Extract the (X, Y) coordinate from the center of the cell holding the provided text.  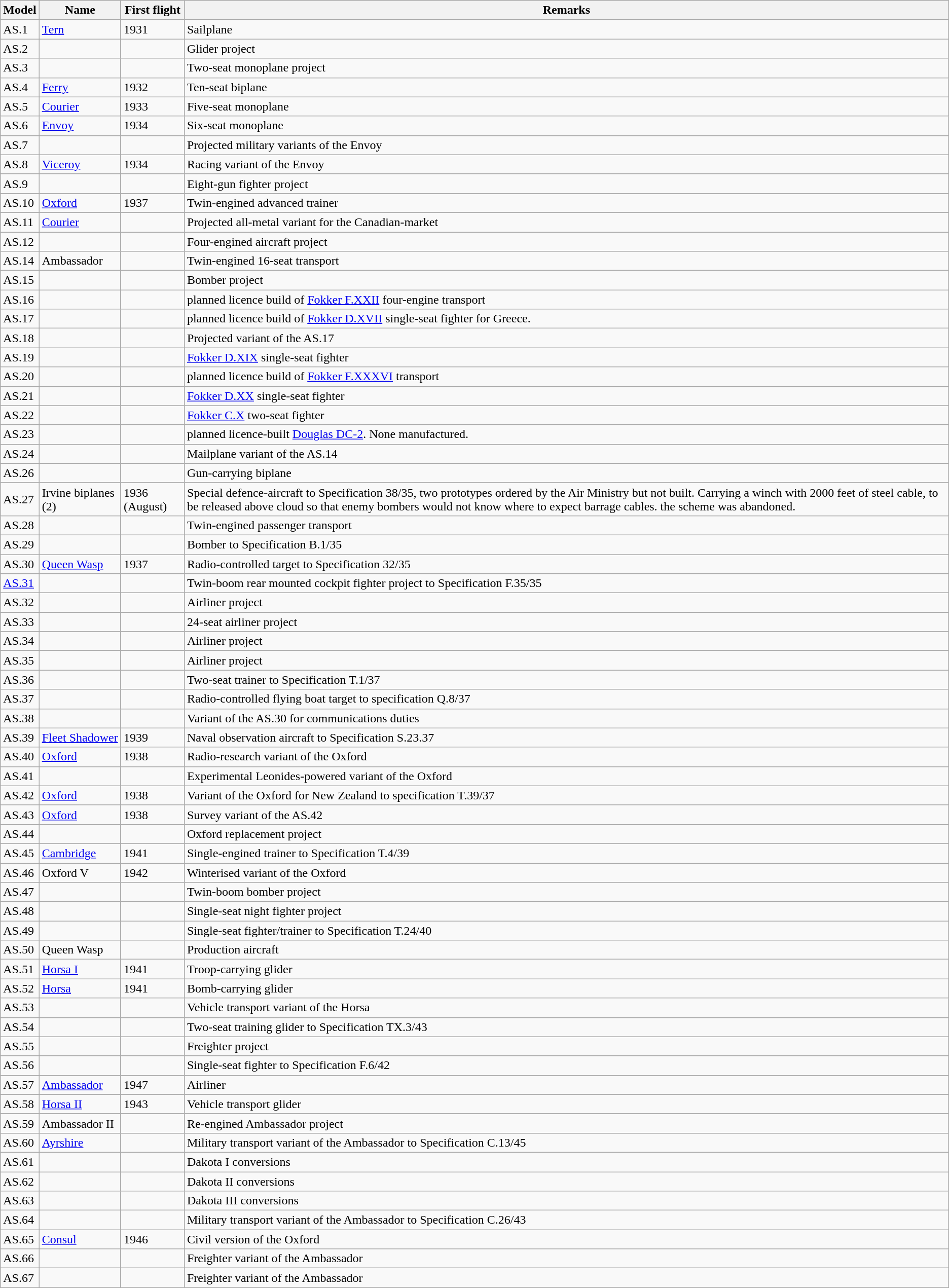
Freighter project (566, 1046)
Eight-gun fighter project (566, 183)
AS.24 (20, 454)
AS.30 (20, 564)
AS.43 (20, 815)
Ambassador II (80, 1123)
planned licence build of Fokker D.XVII single-seat fighter for Greece. (566, 319)
AS.20 (20, 377)
Sailplane (566, 29)
Fokker C.X two-seat fighter (566, 415)
Dakota I conversions (566, 1162)
Experimental Leonides-powered variant of the Oxford (566, 776)
AS.41 (20, 776)
AS.48 (20, 911)
Oxford V (80, 872)
Horsa II (80, 1104)
AS.19 (20, 357)
Dakota III conversions (566, 1201)
AS.8 (20, 164)
AS.34 (20, 641)
Twin-engined passenger transport (566, 525)
AS.57 (20, 1085)
AS.51 (20, 969)
Civil version of the Oxford (566, 1239)
AS.44 (20, 834)
1931 (152, 29)
AS.64 (20, 1220)
AS.53 (20, 1008)
AS.59 (20, 1123)
AS.61 (20, 1162)
AS.52 (20, 988)
AS.63 (20, 1201)
AS.16 (20, 300)
Tern (80, 29)
Irvine biplanes (2) (80, 499)
1939 (152, 738)
Fokker D.XIX single-seat fighter (566, 357)
AS.40 (20, 757)
AS.36 (20, 680)
AS.12 (20, 242)
AS.28 (20, 525)
Twin-engined advanced trainer (566, 203)
Radio-research variant of the Oxford (566, 757)
First flight (152, 10)
Bomber project (566, 280)
planned licence build of Fokker F.XXXVI transport (566, 377)
AS.32 (20, 603)
Gun-carrying biplane (566, 473)
AS.4 (20, 87)
Two-seat trainer to Specification T.1/37 (566, 680)
AS.35 (20, 660)
AS.49 (20, 931)
Dakota II conversions (566, 1182)
AS.14 (20, 261)
Vehicle transport glider (566, 1104)
1936 (August) (152, 499)
Bomb-carrying glider (566, 988)
Ten-seat biplane (566, 87)
Winterised variant of the Oxford (566, 872)
Twin-boom bomber project (566, 892)
AS.31 (20, 583)
Ferry (80, 87)
AS.38 (20, 718)
AS.18 (20, 338)
AS.62 (20, 1182)
1943 (152, 1104)
AS.23 (20, 434)
AS.11 (20, 222)
Viceroy (80, 164)
AS.29 (20, 544)
Glider project (566, 49)
Envoy (80, 126)
Twin-boom rear mounted cockpit fighter project to Specification F.35/35 (566, 583)
Horsa I (80, 969)
AS.54 (20, 1027)
1942 (152, 872)
Variant of the Oxford for New Zealand to specification T.39/37 (566, 795)
Name (80, 10)
1933 (152, 106)
AS.6 (20, 126)
AS.27 (20, 499)
Airliner (566, 1085)
Racing variant of the Envoy (566, 164)
AS.39 (20, 738)
1932 (152, 87)
Ayrshire (80, 1143)
AS.33 (20, 622)
Five-seat monoplane (566, 106)
1947 (152, 1085)
AS.50 (20, 950)
AS.1 (20, 29)
1946 (152, 1239)
Fleet Shadower (80, 738)
AS.26 (20, 473)
Cambridge (80, 853)
AS.15 (20, 280)
Projected variant of the AS.17 (566, 338)
AS.9 (20, 183)
AS.42 (20, 795)
planned licence build of Fokker F.XXII four-engine transport (566, 300)
Production aircraft (566, 950)
Single-seat fighter/trainer to Specification T.24/40 (566, 931)
Radio-controlled flying boat target to specification Q.8/37 (566, 699)
Remarks (566, 10)
Single-seat fighter to Specification F.6/42 (566, 1065)
AS.10 (20, 203)
AS.22 (20, 415)
AS.65 (20, 1239)
Military transport variant of the Ambassador to Specification C.13/45 (566, 1143)
Radio-controlled target to Specification 32/35 (566, 564)
AS.3 (20, 68)
AS.46 (20, 872)
Model (20, 10)
Survey variant of the AS.42 (566, 815)
Oxford replacement project (566, 834)
Military transport variant of the Ambassador to Specification C.26/43 (566, 1220)
Four-engined aircraft project (566, 242)
AS.17 (20, 319)
Variant of the AS.30 for communications duties (566, 718)
Twin-engined 16-seat transport (566, 261)
Single-seat night fighter project (566, 911)
AS.67 (20, 1278)
Mailplane variant of the AS.14 (566, 454)
AS.45 (20, 853)
AS.47 (20, 892)
Vehicle transport variant of the Horsa (566, 1008)
AS.60 (20, 1143)
Bomber to Specification B.1/35 (566, 544)
AS.7 (20, 145)
AS.56 (20, 1065)
AS.5 (20, 106)
planned licence-built Douglas DC-2. None manufactured. (566, 434)
Two-seat training glider to Specification TX.3/43 (566, 1027)
Troop-carrying glider (566, 969)
Fokker D.XX single-seat fighter (566, 396)
Six-seat monoplane (566, 126)
AS.37 (20, 699)
24-seat airliner project (566, 622)
Horsa (80, 988)
AS.58 (20, 1104)
AS.66 (20, 1259)
Consul (80, 1239)
Re-engined Ambassador project (566, 1123)
Naval observation aircraft to Specification S.23.37 (566, 738)
AS.21 (20, 396)
AS.2 (20, 49)
Two-seat monoplane project (566, 68)
AS.55 (20, 1046)
Projected military variants of the Envoy (566, 145)
Single-engined trainer to Specification T.4/39 (566, 853)
Projected all-metal variant for the Canadian-market (566, 222)
